For the text-containing cell, return its midpoint in (X, Y) coordinate format. 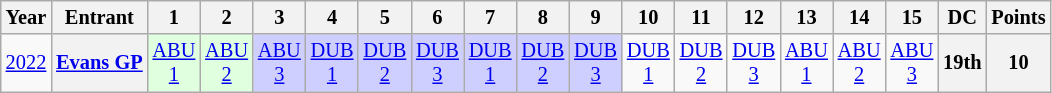
11 (702, 17)
2022 (26, 63)
14 (860, 17)
15 (912, 17)
7 (490, 17)
2 (226, 17)
12 (754, 17)
Points (1018, 17)
9 (596, 17)
6 (438, 17)
Evans GP (99, 63)
DC (962, 17)
4 (332, 17)
3 (280, 17)
Entrant (99, 17)
8 (544, 17)
19th (962, 63)
1 (174, 17)
13 (806, 17)
5 (384, 17)
Year (26, 17)
